Output the (X, Y) coordinate of the center of the cell containing the given text.  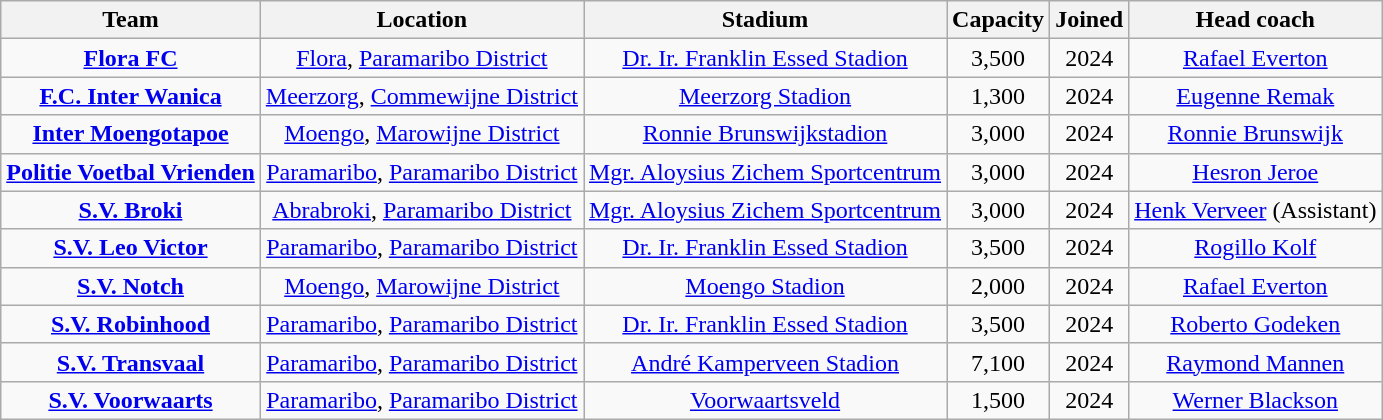
Meerzorg, Commewijne District (422, 96)
Ronnie Brunswijkstadion (766, 134)
Inter Moengotapoe (131, 134)
S.V. Robinhood (131, 324)
Head coach (1256, 20)
S.V. Broki (131, 210)
Joined (1090, 20)
Eugenne Remak (1256, 96)
Team (131, 20)
Henk Verveer (Assistant) (1256, 210)
Hesron Jeroe (1256, 172)
Abrabroki, Paramaribo District (422, 210)
S.V. Leo Victor (131, 248)
Politie Voetbal Vrienden (131, 172)
Roberto Godeken (1256, 324)
S.V. Voorwaarts (131, 400)
Meerzorg Stadion (766, 96)
1,300 (998, 96)
Rogillo Kolf (1256, 248)
F.C. Inter Wanica (131, 96)
Moengo Stadion (766, 286)
Stadium (766, 20)
Werner Blackson (1256, 400)
Voorwaartsveld (766, 400)
7,100 (998, 362)
Location (422, 20)
2,000 (998, 286)
1,500 (998, 400)
Ronnie Brunswijk (1256, 134)
S.V. Notch (131, 286)
Flora, Paramaribo District (422, 58)
S.V. Transvaal (131, 362)
Flora FC (131, 58)
André Kamperveen Stadion (766, 362)
Capacity (998, 20)
Raymond Mannen (1256, 362)
